Output the (X, Y) coordinate of the center of the cell containing the given text.  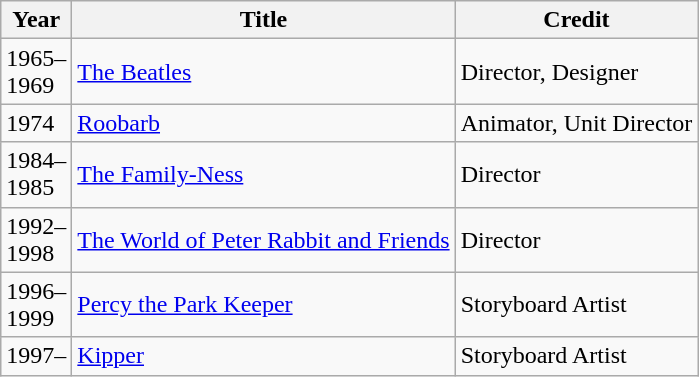
Director, Designer (576, 72)
Roobarb (264, 123)
1974 (36, 123)
Year (36, 20)
The Family-Ness (264, 174)
1997– (36, 356)
1996–1999 (36, 304)
1992–1998 (36, 240)
1965–1969 (36, 72)
The World of Peter Rabbit and Friends (264, 240)
Kipper (264, 356)
Percy the Park Keeper (264, 304)
Credit (576, 20)
Animator, Unit Director (576, 123)
1984–1985 (36, 174)
Title (264, 20)
The Beatles (264, 72)
